Identify which cell holds the provided text, then report its (X, Y) central coordinate. 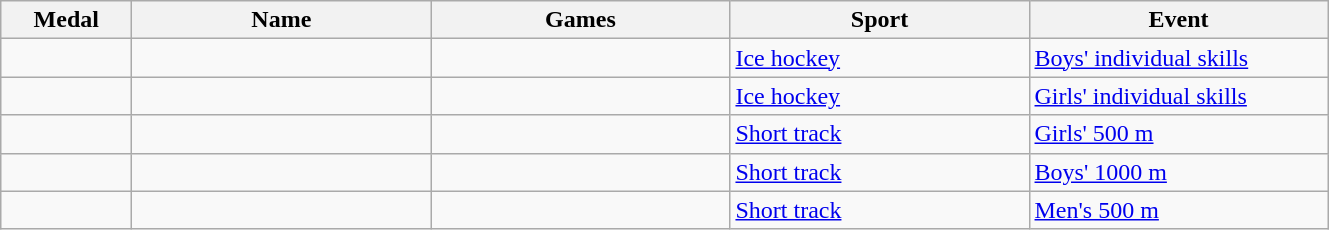
Medal (66, 20)
Girls' 500 m (1178, 134)
Event (1178, 20)
Sport (880, 20)
Games (580, 20)
Boys' 1000 m (1178, 172)
Men's 500 m (1178, 210)
Girls' individual skills (1178, 96)
Boys' individual skills (1178, 58)
Name (282, 20)
